Determine the (X, Y) coordinate at the center of the cell enclosing the given text.  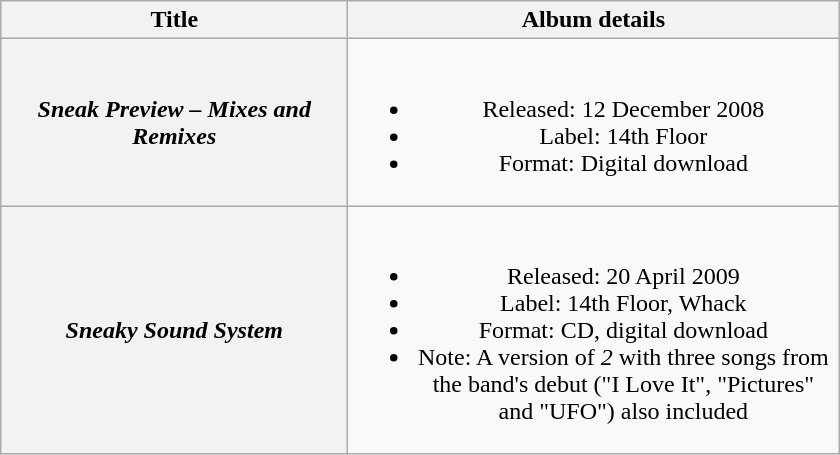
Sneaky Sound System (174, 330)
Released: 12 December 2008 Label: 14th FloorFormat: Digital download (594, 122)
Album details (594, 20)
Title (174, 20)
Sneak Preview – Mixes and Remixes (174, 122)
